From the cell containing the given text, extract its center point as (x, y) coordinate. 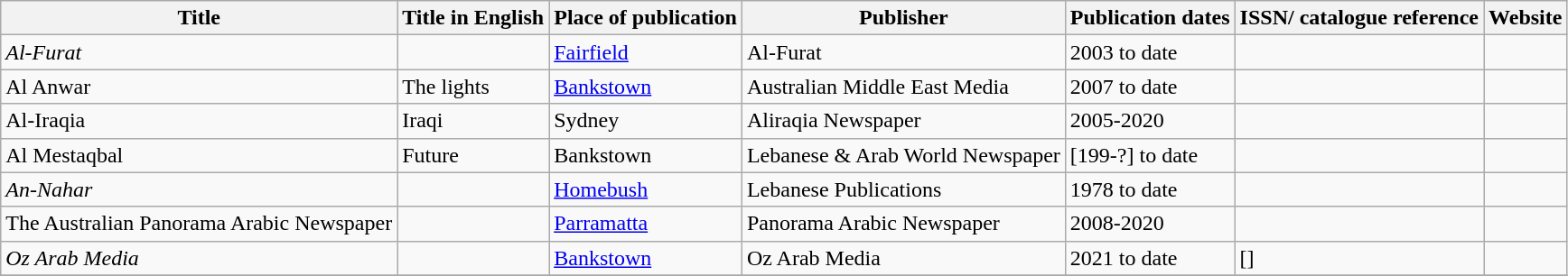
[199-?] to date (1150, 155)
The Australian Panorama Arabic Newspaper (199, 224)
Parramatta (646, 224)
Publisher (903, 18)
Website (1526, 18)
2021 to date (1150, 258)
Homebush (646, 189)
Lebanese Publications (903, 189)
[] (1358, 258)
Australian Middle East Media (903, 87)
2005-2020 (1150, 121)
Iraqi (473, 121)
2003 to date (1150, 52)
2008-2020 (1150, 224)
Title (199, 18)
The lights (473, 87)
Al Anwar (199, 87)
Panorama Arabic Newspaper (903, 224)
Future (473, 155)
Al Mestaqbal (199, 155)
Fairfield (646, 52)
Publication dates (1150, 18)
An-Nahar (199, 189)
Place of publication (646, 18)
2007 to date (1150, 87)
ISSN/ catalogue reference (1358, 18)
Title in English (473, 18)
1978 to date (1150, 189)
Aliraqia Newspaper (903, 121)
Al-Iraqia (199, 121)
Lebanese & Arab World Newspaper (903, 155)
Sydney (646, 121)
